Return the [X, Y] coordinate for the center point of the cell that contains the specified text.  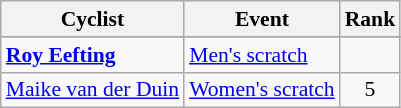
Rank [370, 19]
Roy Eefting [92, 55]
Event [262, 19]
Maike van der Duin [92, 90]
5 [370, 90]
Women's scratch [262, 90]
Men's scratch [262, 55]
Cyclist [92, 19]
